From the cell containing the given text, extract its center point as [X, Y] coordinate. 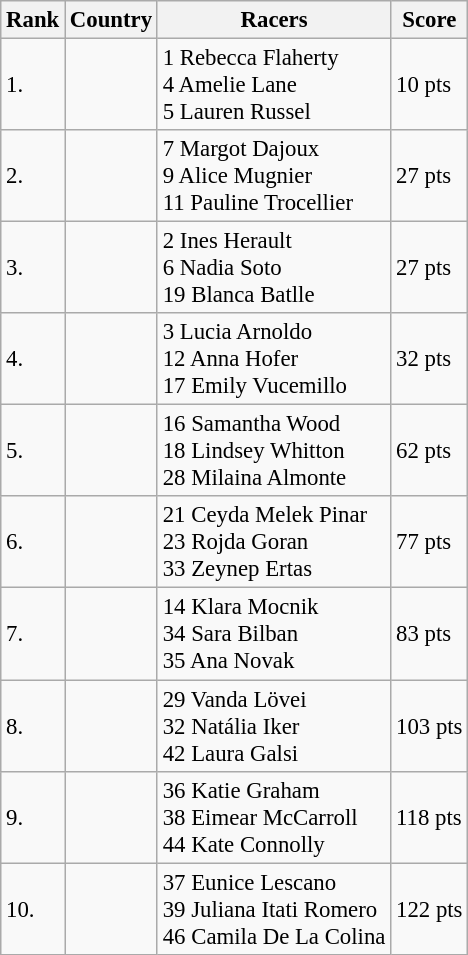
Country [112, 20]
1. [33, 85]
6. [33, 542]
14 Klara Mocnik 34 Sara Bilban 35 Ana Novak [274, 634]
16 Samantha Wood 18 Lindsey Whitton 28 Milaina Almonte [274, 451]
7 Margot Dajoux 9 Alice Mugnier 11 Pauline Trocellier [274, 176]
83 pts [430, 634]
Racers [274, 20]
2 Ines Herault 6 Nadia Soto 19 Blanca Batlle [274, 268]
3 Lucia Arnoldo 12 Anna Hofer 17 Emily Vucemillo [274, 359]
Rank [33, 20]
122 pts [430, 909]
21 Ceyda Melek Pinar 23 Rojda Goran 33 Zeynep Ertas [274, 542]
8. [33, 726]
10. [33, 909]
1 Rebecca Flaherty 4 Amelie Lane 5 Lauren Russel [274, 85]
62 pts [430, 451]
77 pts [430, 542]
2. [33, 176]
32 pts [430, 359]
9. [33, 817]
3. [33, 268]
118 pts [430, 817]
5. [33, 451]
37 Eunice Lescano39 Juliana Itati Romero46 Camila De La Colina [274, 909]
10 pts [430, 85]
103 pts [430, 726]
36 Katie Graham 38 Eimear McCarroll 44 Kate Connolly [274, 817]
7. [33, 634]
29 Vanda Lövei 32 Natália Iker 42 Laura Galsi [274, 726]
Score [430, 20]
4. [33, 359]
